Output the [X, Y] coordinate of the center of the cell containing the given text.  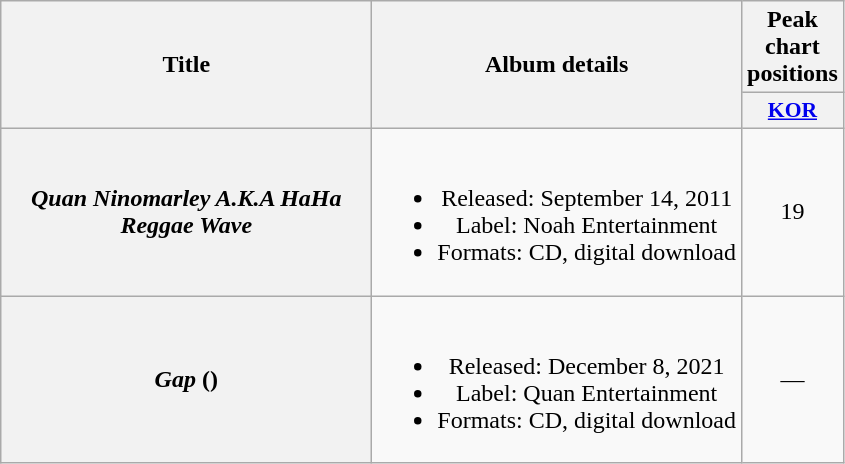
Title [186, 65]
Released: December 8, 2021Label: Quan EntertainmentFormats: CD, digital download [557, 380]
Released: September 14, 2011Label: Noah EntertainmentFormats: CD, digital download [557, 212]
— [793, 380]
KOR [793, 111]
Peak chart positions [793, 47]
Album details [557, 65]
Gap () [186, 380]
Quan Ninomarley A.K.A HaHa Reggae Wave [186, 212]
19 [793, 212]
